Locate the cell with the specified text and output its [X, Y] center coordinate. 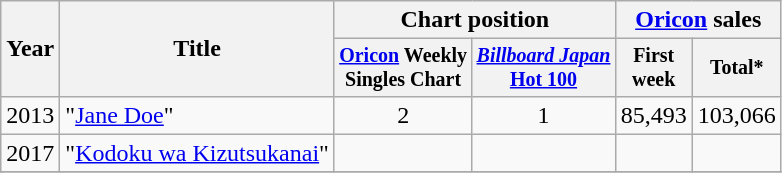
"Kodoku wa Kizutsukanai" [198, 153]
Oricon sales [698, 20]
Oricon WeeklySingles Chart [402, 68]
103,066 [736, 115]
1 [544, 115]
Total* [736, 68]
Title [198, 49]
Firstweek [654, 68]
2017 [30, 153]
Billboard JapanHot 100 [544, 68]
Chart position [474, 20]
2 [402, 115]
Year [30, 49]
2013 [30, 115]
85,493 [654, 115]
"Jane Doe" [198, 115]
